Return (x, y) of the center of cell containing provided text 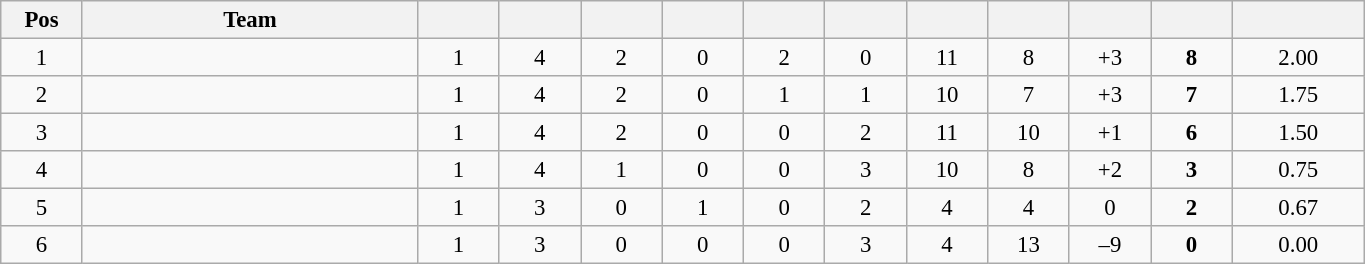
1.75 (1298, 95)
–9 (1110, 245)
0.75 (1298, 170)
Team (250, 20)
+1 (1110, 133)
0.67 (1298, 208)
13 (1028, 245)
+2 (1110, 170)
1.50 (1298, 133)
Pos (42, 20)
5 (42, 208)
2.00 (1298, 58)
0.00 (1298, 245)
